Scan for the cell matching the given text and deliver its [x, y] coordinate at center. 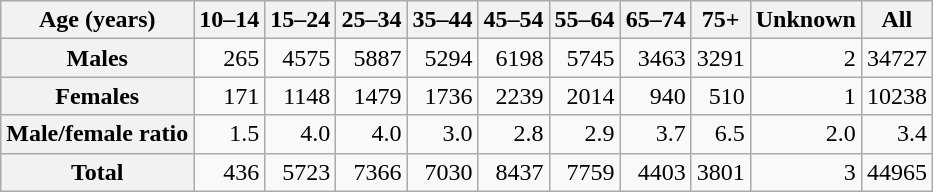
3801 [720, 172]
1 [806, 96]
2.9 [584, 134]
15–24 [300, 20]
Females [98, 96]
7366 [372, 172]
65–74 [656, 20]
5723 [300, 172]
3.4 [896, 134]
3.7 [656, 134]
2.0 [806, 134]
436 [230, 172]
3 [806, 172]
44965 [896, 172]
5294 [442, 58]
510 [720, 96]
2239 [514, 96]
Total [98, 172]
35–44 [442, 20]
6.5 [720, 134]
4403 [656, 172]
2 [806, 58]
4575 [300, 58]
7030 [442, 172]
940 [656, 96]
10–14 [230, 20]
Unknown [806, 20]
3291 [720, 58]
3.0 [442, 134]
Male/female ratio [98, 134]
1148 [300, 96]
171 [230, 96]
75+ [720, 20]
1.5 [230, 134]
Males [98, 58]
3463 [656, 58]
2014 [584, 96]
5887 [372, 58]
6198 [514, 58]
8437 [514, 172]
7759 [584, 172]
45–54 [514, 20]
34727 [896, 58]
Age (years) [98, 20]
5745 [584, 58]
2.8 [514, 134]
265 [230, 58]
1479 [372, 96]
1736 [442, 96]
25–34 [372, 20]
All [896, 20]
55–64 [584, 20]
10238 [896, 96]
